Determine the (X, Y) coordinate at the center of the cell enclosing the given text.  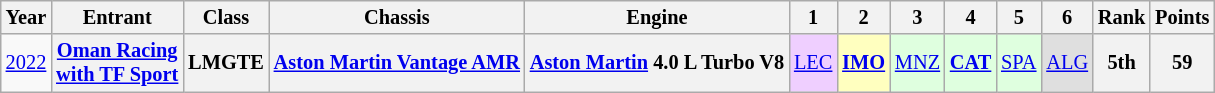
5 (1018, 17)
5th (1122, 63)
2 (864, 17)
4 (970, 17)
3 (918, 17)
Chassis (397, 17)
Engine (657, 17)
Rank (1122, 17)
6 (1067, 17)
ALG (1067, 63)
59 (1182, 63)
Aston Martin Vantage AMR (397, 63)
Oman Racingwith TF Sport (117, 63)
2022 (26, 63)
IMO (864, 63)
MNZ (918, 63)
1 (813, 17)
Year (26, 17)
Aston Martin 4.0 L Turbo V8 (657, 63)
Class (226, 17)
CAT (970, 63)
Entrant (117, 17)
Points (1182, 17)
SPA (1018, 63)
LEC (813, 63)
LMGTE (226, 63)
